Detect which cell encompasses the target text, then output its (X, Y) center coordinate. 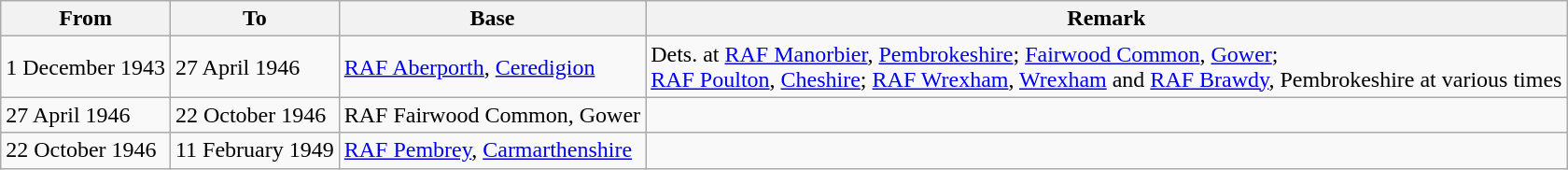
RAF Fairwood Common, Gower (492, 115)
Base (492, 19)
11 February 1949 (254, 150)
1 December 1943 (86, 67)
RAF Aberporth, Ceredigion (492, 67)
RAF Pembrey, Carmarthenshire (492, 150)
Remark (1107, 19)
From (86, 19)
To (254, 19)
